Scan for the cell matching the given text and deliver its (X, Y) coordinate at center. 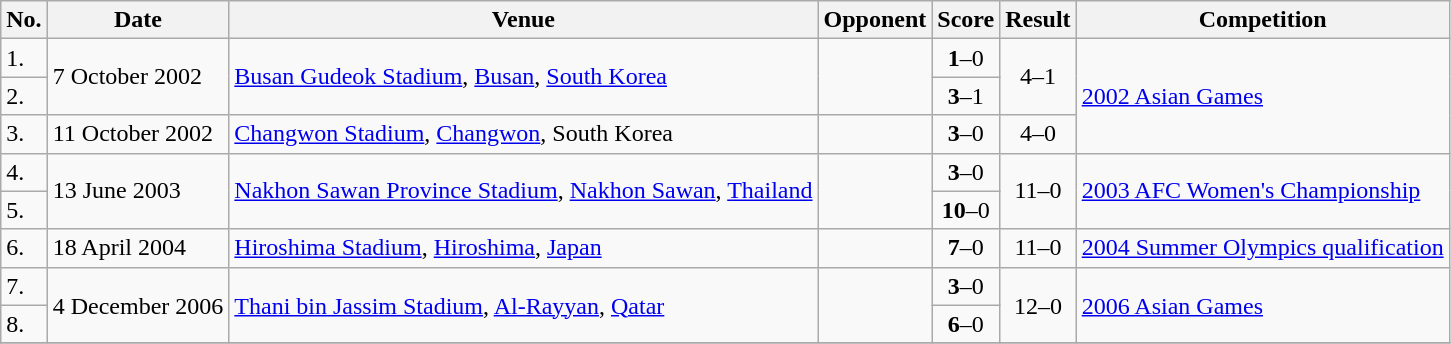
10–0 (966, 210)
6. (24, 248)
3. (24, 134)
8. (24, 324)
4. (24, 172)
Nakhon Sawan Province Stadium, Nakhon Sawan, Thailand (524, 191)
1. (24, 58)
11 October 2002 (138, 134)
Score (966, 20)
Changwon Stadium, Changwon, South Korea (524, 134)
Competition (1262, 20)
6–0 (966, 324)
13 June 2003 (138, 191)
7. (24, 286)
7–0 (966, 248)
4–1 (1038, 77)
Busan Gudeok Stadium, Busan, South Korea (524, 77)
5. (24, 210)
1–0 (966, 58)
2003 AFC Women's Championship (1262, 191)
7 October 2002 (138, 77)
No. (24, 20)
Venue (524, 20)
Hiroshima Stadium, Hiroshima, Japan (524, 248)
Result (1038, 20)
Opponent (875, 20)
12–0 (1038, 305)
2. (24, 96)
Thani bin Jassim Stadium, Al-Rayyan, Qatar (524, 305)
Date (138, 20)
2006 Asian Games (1262, 305)
3–1 (966, 96)
2002 Asian Games (1262, 96)
4 December 2006 (138, 305)
2004 Summer Olympics qualification (1262, 248)
4–0 (1038, 134)
18 April 2004 (138, 248)
